Identify which cell holds the provided text, then report its [X, Y] central coordinate. 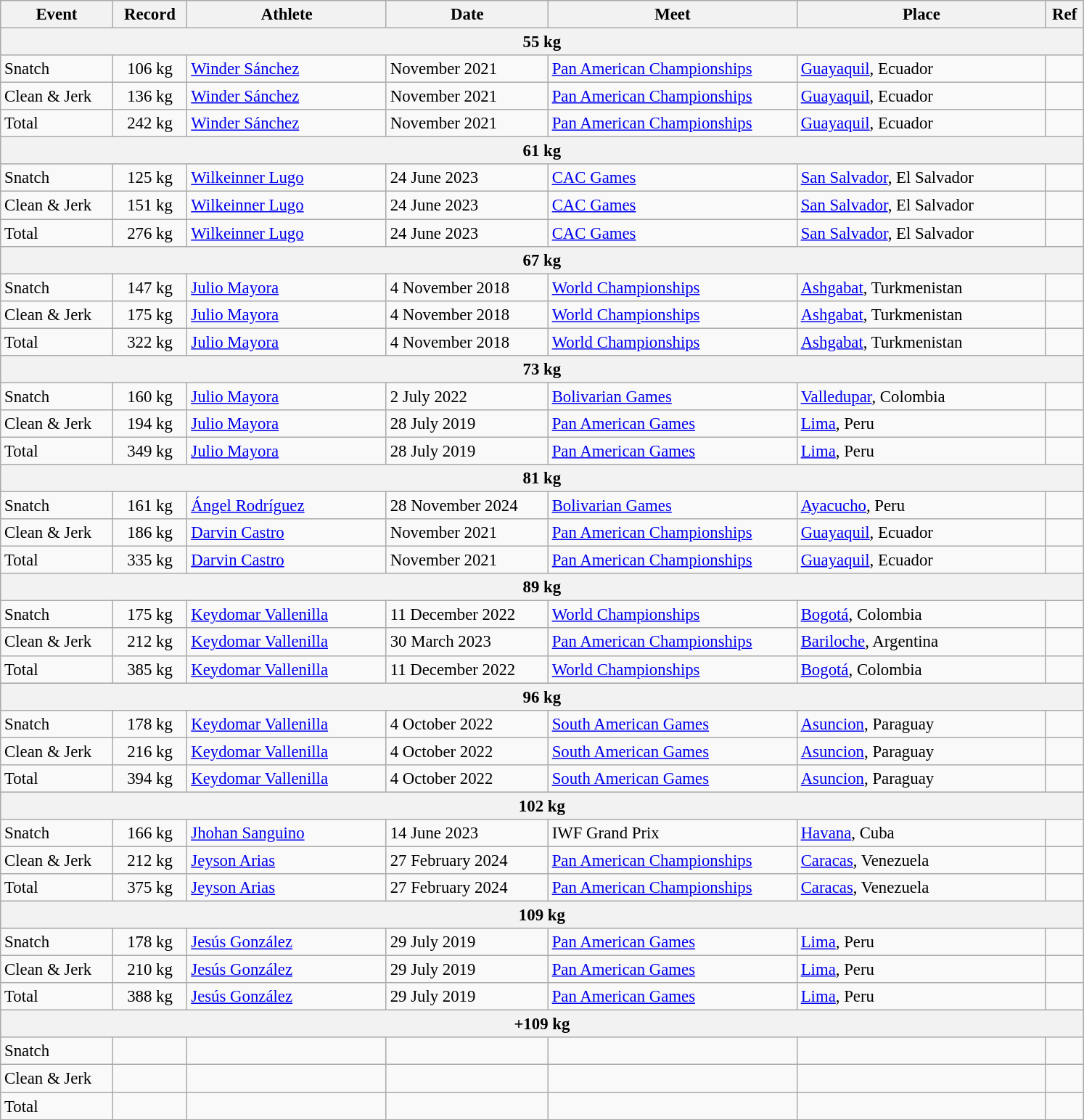
Athlete [287, 15]
2 July 2022 [467, 396]
67 kg [542, 260]
151 kg [149, 205]
Ayacucho, Peru [921, 506]
14 June 2023 [467, 833]
125 kg [149, 178]
349 kg [149, 451]
Meet [672, 15]
216 kg [149, 751]
102 kg [542, 806]
73 kg [542, 369]
Place [921, 15]
394 kg [149, 779]
55 kg [542, 42]
375 kg [149, 888]
Record [149, 15]
166 kg [149, 833]
30 March 2023 [467, 642]
109 kg [542, 915]
388 kg [149, 997]
Valledupar, Colombia [921, 396]
106 kg [149, 69]
Ref [1064, 15]
IWF Grand Prix [672, 833]
161 kg [149, 506]
Event [57, 15]
89 kg [542, 587]
242 kg [149, 123]
276 kg [149, 233]
28 November 2024 [467, 506]
385 kg [149, 669]
136 kg [149, 97]
322 kg [149, 342]
210 kg [149, 970]
81 kg [542, 478]
186 kg [149, 533]
96 kg [542, 697]
Jhohan Sanguino [287, 833]
+109 kg [542, 1024]
160 kg [149, 396]
335 kg [149, 560]
Bariloche, Argentina [921, 642]
Havana, Cuba [921, 833]
194 kg [149, 424]
61 kg [542, 151]
Ángel Rodríguez [287, 506]
Date [467, 15]
147 kg [149, 287]
